Output the (x, y) coordinate of the center of the cell containing the given text.  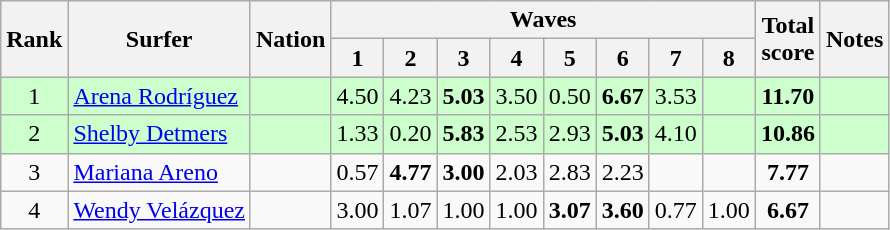
0.57 (358, 172)
3.07 (570, 210)
Surfer (160, 39)
5 (570, 58)
3.60 (622, 210)
2.53 (516, 134)
2.93 (570, 134)
6 (622, 58)
4.23 (410, 96)
3.53 (676, 96)
Mariana Areno (160, 172)
4.50 (358, 96)
Nation (290, 39)
0.50 (570, 96)
0.20 (410, 134)
7.77 (788, 172)
Wendy Velázquez (160, 210)
1.07 (410, 210)
2.23 (622, 172)
Waves (543, 20)
11.70 (788, 96)
Rank (34, 39)
4.77 (410, 172)
Shelby Detmers (160, 134)
Totalscore (788, 39)
8 (728, 58)
Arena Rodríguez (160, 96)
1.33 (358, 134)
2.03 (516, 172)
3.50 (516, 96)
5.83 (464, 134)
Notes (854, 39)
2.83 (570, 172)
0.77 (676, 210)
10.86 (788, 134)
7 (676, 58)
4.10 (676, 134)
